Scan for the cell matching the given text and deliver its [X, Y] coordinate at center. 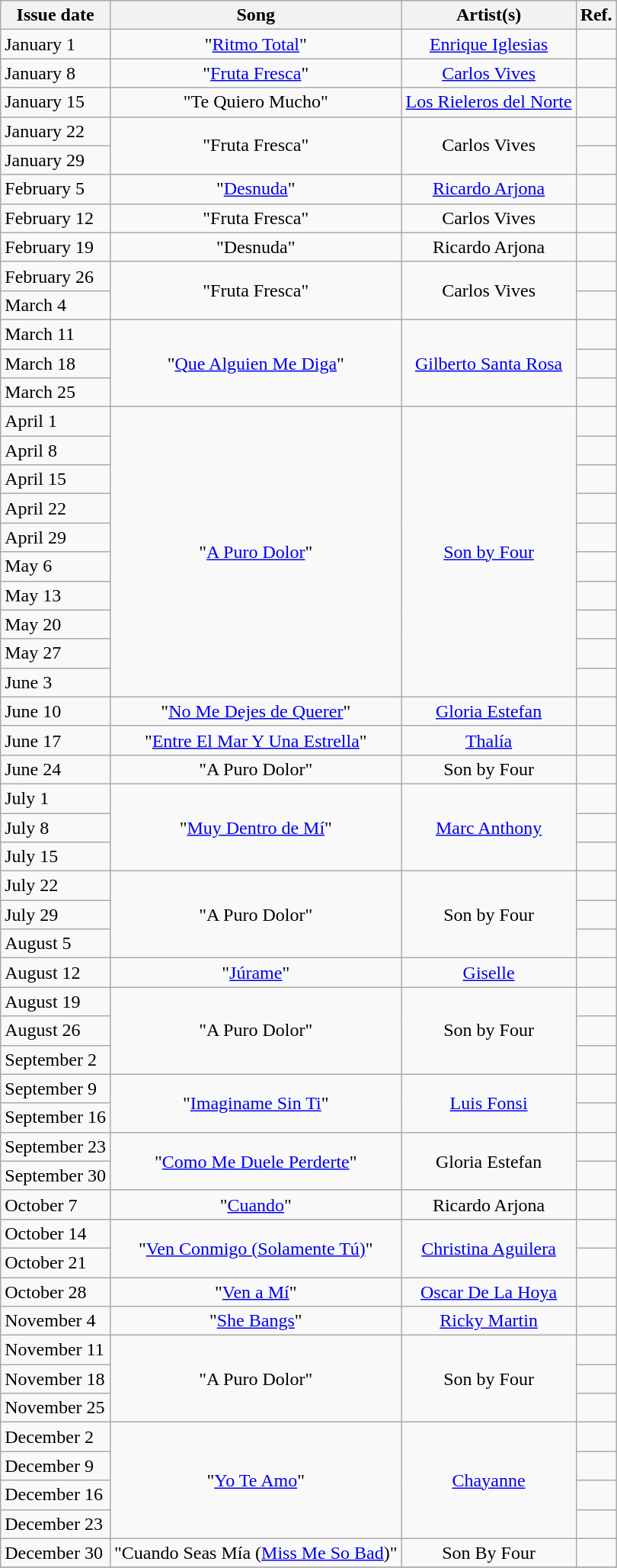
Thalía [489, 740]
August 12 [56, 973]
November 18 [56, 1379]
July 15 [56, 857]
January 22 [56, 131]
October 28 [56, 1292]
October 21 [56, 1262]
April 8 [56, 451]
June 3 [56, 682]
August 26 [56, 1031]
Ref. [596, 15]
"Ven Conmigo (Solamente Tú)" [256, 1248]
Giselle [489, 973]
Christina Aguilera [489, 1248]
"Cuando Seas Mía (Miss Me So Bad)" [256, 1553]
September 9 [56, 1089]
"Que Alguien Me Diga" [256, 363]
November 4 [56, 1321]
September 23 [56, 1146]
August 5 [56, 944]
"Muy Dentro de Mí" [256, 827]
Issue date [56, 15]
"Ritmo Total" [256, 44]
Son By Four [489, 1553]
June 10 [56, 711]
"No Me Dejes de Querer" [256, 711]
February 5 [56, 189]
"Cuando" [256, 1204]
"Imaginame Sin Ti" [256, 1103]
November 25 [56, 1408]
Ricky Martin [489, 1321]
July 8 [56, 827]
October 14 [56, 1233]
September 30 [56, 1175]
December 2 [56, 1437]
January 29 [56, 160]
Enrique Iglesias [489, 44]
January 1 [56, 44]
February 12 [56, 218]
May 27 [56, 653]
March 4 [56, 305]
February 19 [56, 247]
"Júrame" [256, 973]
"Yo Te Amo" [256, 1480]
March 11 [56, 334]
October 7 [56, 1204]
September 16 [56, 1117]
June 24 [56, 769]
July 29 [56, 915]
September 2 [56, 1060]
February 26 [56, 276]
May 6 [56, 566]
Marc Anthony [489, 827]
"Te Quiero Mucho" [256, 102]
Luis Fonsi [489, 1103]
January 8 [56, 73]
December 16 [56, 1495]
"Entre El Mar Y Una Estrella" [256, 740]
May 13 [56, 595]
April 29 [56, 537]
Song [256, 15]
Artist(s) [489, 15]
November 11 [56, 1350]
August 19 [56, 1002]
March 18 [56, 364]
Oscar De La Hoya [489, 1292]
April 1 [56, 422]
"Como Me Duele Perderte" [256, 1161]
"Ven a Mí" [256, 1292]
Los Rieleros del Norte [489, 102]
January 15 [56, 102]
June 17 [56, 740]
Gilberto Santa Rosa [489, 363]
December 23 [56, 1524]
July 1 [56, 798]
December 30 [56, 1553]
May 20 [56, 624]
Chayanne [489, 1480]
"She Bangs" [256, 1321]
April 22 [56, 508]
April 15 [56, 479]
December 9 [56, 1466]
March 25 [56, 393]
July 22 [56, 886]
